Scan for the cell matching the given text and deliver its (X, Y) coordinate at center. 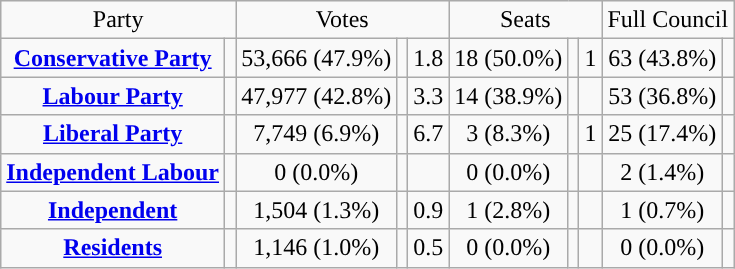
1,504 (1.3%) (316, 210)
Votes (342, 20)
53,666 (47.9%) (316, 58)
0.5 (428, 248)
Residents (113, 248)
6.7 (428, 134)
0.9 (428, 210)
Seats (526, 20)
Party (118, 20)
53 (36.8%) (662, 96)
3 (8.3%) (508, 134)
2 (1.4%) (662, 172)
Liberal Party (113, 134)
47,977 (42.8%) (316, 96)
18 (50.0%) (508, 58)
1 (2.8%) (508, 210)
3.3 (428, 96)
Full Council (668, 20)
1,146 (1.0%) (316, 248)
1.8 (428, 58)
63 (43.8%) (662, 58)
1 (0.7%) (662, 210)
14 (38.9%) (508, 96)
25 (17.4%) (662, 134)
7,749 (6.9%) (316, 134)
Independent Labour (113, 172)
Conservative Party (113, 58)
Independent (113, 210)
Labour Party (113, 96)
